Pinpoint the cell where the given text exists, returning its (X, Y) midpoint coordinate. 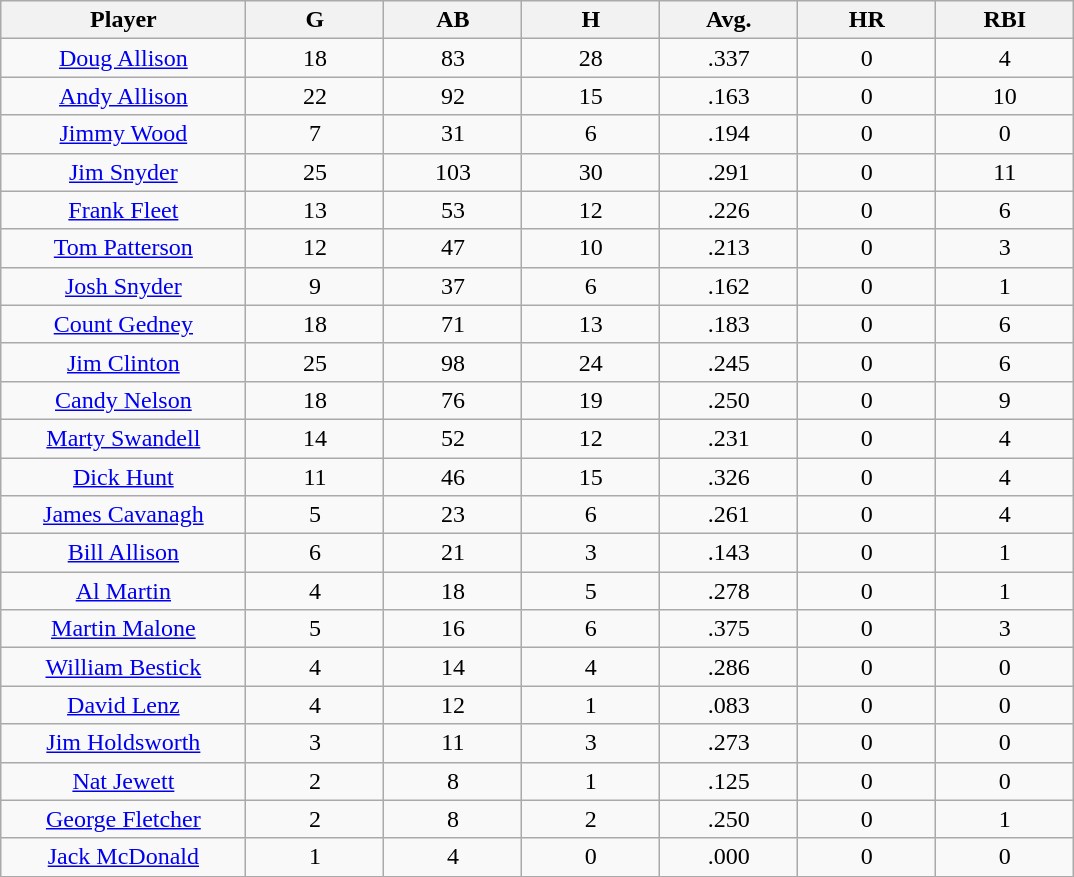
Jack McDonald (124, 857)
.213 (729, 248)
.226 (729, 210)
RBI (1005, 20)
31 (453, 134)
HR (867, 20)
16 (453, 629)
Martin Malone (124, 629)
Al Martin (124, 591)
Count Gedney (124, 324)
24 (591, 362)
James Cavanagh (124, 515)
.326 (729, 477)
William Bestick (124, 667)
.194 (729, 134)
Tom Patterson (124, 248)
Jim Holdsworth (124, 743)
98 (453, 362)
George Fletcher (124, 819)
G (315, 20)
Dick Hunt (124, 477)
.183 (729, 324)
103 (453, 172)
.083 (729, 705)
.286 (729, 667)
53 (453, 210)
7 (315, 134)
22 (315, 96)
Andy Allison (124, 96)
Bill Allison (124, 553)
28 (591, 58)
23 (453, 515)
Frank Fleet (124, 210)
52 (453, 438)
92 (453, 96)
Jim Clinton (124, 362)
AB (453, 20)
.163 (729, 96)
.375 (729, 629)
Doug Allison (124, 58)
46 (453, 477)
21 (453, 553)
.273 (729, 743)
.261 (729, 515)
H (591, 20)
David Lenz (124, 705)
Nat Jewett (124, 781)
Jimmy Wood (124, 134)
.162 (729, 286)
19 (591, 400)
.143 (729, 553)
.278 (729, 591)
71 (453, 324)
76 (453, 400)
30 (591, 172)
83 (453, 58)
Player (124, 20)
.291 (729, 172)
.245 (729, 362)
.337 (729, 58)
37 (453, 286)
Marty Swandell (124, 438)
47 (453, 248)
Candy Nelson (124, 400)
.125 (729, 781)
Jim Snyder (124, 172)
.231 (729, 438)
.000 (729, 857)
Josh Snyder (124, 286)
Avg. (729, 20)
